Locate the cell with the specified text and output its [X, Y] center coordinate. 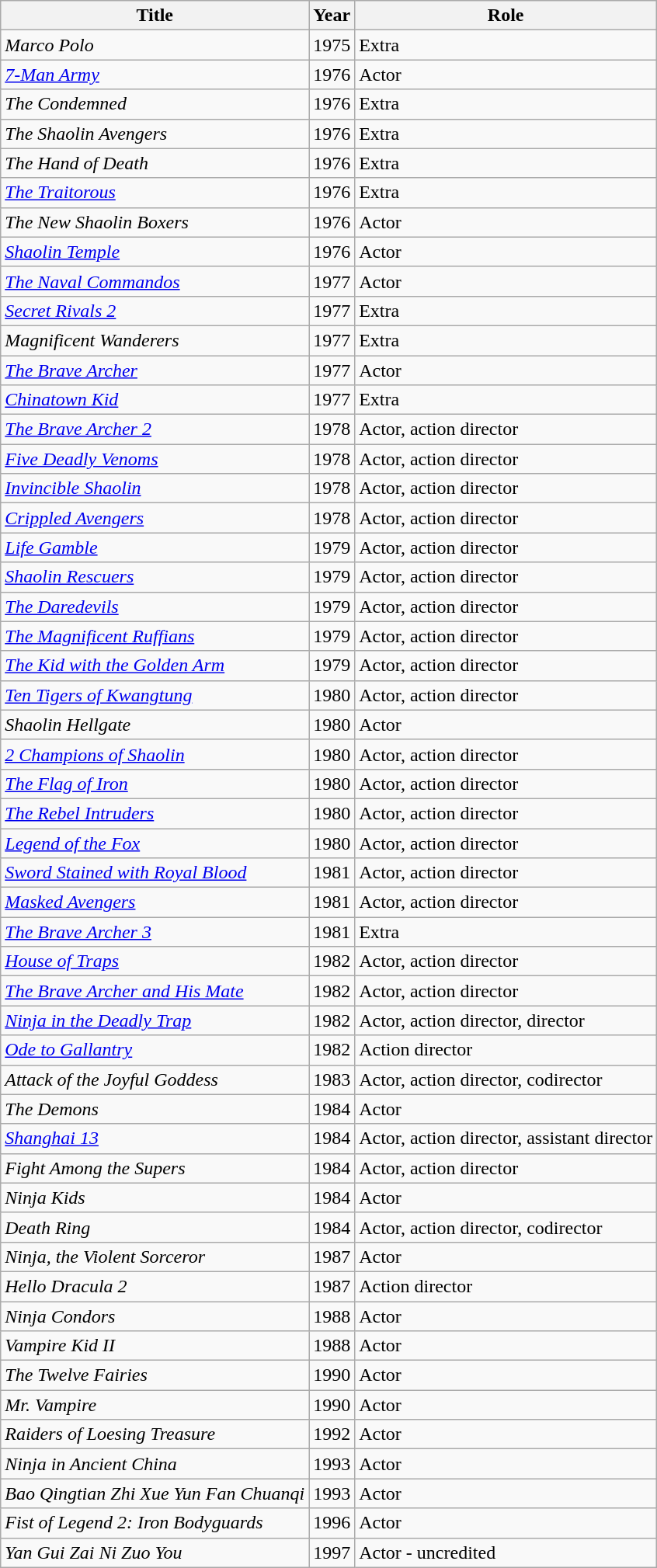
Shanghai 13 [155, 1139]
The Brave Archer [155, 370]
Ode to Gallantry [155, 1050]
Fist of Legend 2: Iron Bodyguards [155, 1523]
The New Shaolin Boxers [155, 222]
Shaolin Hellgate [155, 725]
Death Ring [155, 1227]
The Rebel Intruders [155, 813]
2 Champions of Shaolin [155, 754]
Vampire Kid II [155, 1346]
Ten Tigers of Kwangtung [155, 695]
The Brave Archer 2 [155, 429]
Five Deadly Venoms [155, 459]
The Kid with the Golden Arm [155, 666]
Marco Polo [155, 45]
Bao Qingtian Zhi Xue Yun Fan Chuanqi [155, 1493]
1992 [332, 1434]
Attack of the Joyful Goddess [155, 1080]
Ninja in the Deadly Trap [155, 1020]
1996 [332, 1523]
Raiders of Loesing Treasure [155, 1434]
Hello Dracula 2 [155, 1286]
The Flag of Iron [155, 784]
1975 [332, 45]
Ninja Kids [155, 1198]
1997 [332, 1552]
Masked Avengers [155, 902]
Ninja Condors [155, 1316]
The Brave Archer 3 [155, 932]
The Traitorous [155, 193]
Actor - uncredited [506, 1552]
Actor, action director, director [506, 1020]
Chinatown Kid [155, 400]
The Demons [155, 1109]
Legend of the Fox [155, 843]
The Hand of Death [155, 163]
Shaolin Temple [155, 252]
The Naval Commandos [155, 281]
Invincible Shaolin [155, 488]
Role [506, 16]
Ninja, the Violent Sorceror [155, 1257]
Secret Rivals 2 [155, 311]
The Shaolin Avengers [155, 134]
Shaolin Rescuers [155, 577]
Title [155, 16]
Yan Gui Zai Ni Zuo You [155, 1552]
The Magnificent Ruffians [155, 636]
Fight Among the Supers [155, 1168]
Crippled Avengers [155, 518]
Ninja in Ancient China [155, 1464]
Mr. Vampire [155, 1405]
House of Traps [155, 961]
Magnificent Wanderers [155, 340]
The Twelve Fairies [155, 1375]
Life Gamble [155, 548]
Year [332, 16]
The Brave Archer and His Mate [155, 991]
The Condemned [155, 104]
1983 [332, 1080]
7-Man Army [155, 75]
Actor, action director, assistant director [506, 1139]
The Daredevils [155, 607]
Sword Stained with Royal Blood [155, 873]
